Provide the (X, Y) coordinate of the cell's center where the given text is located.  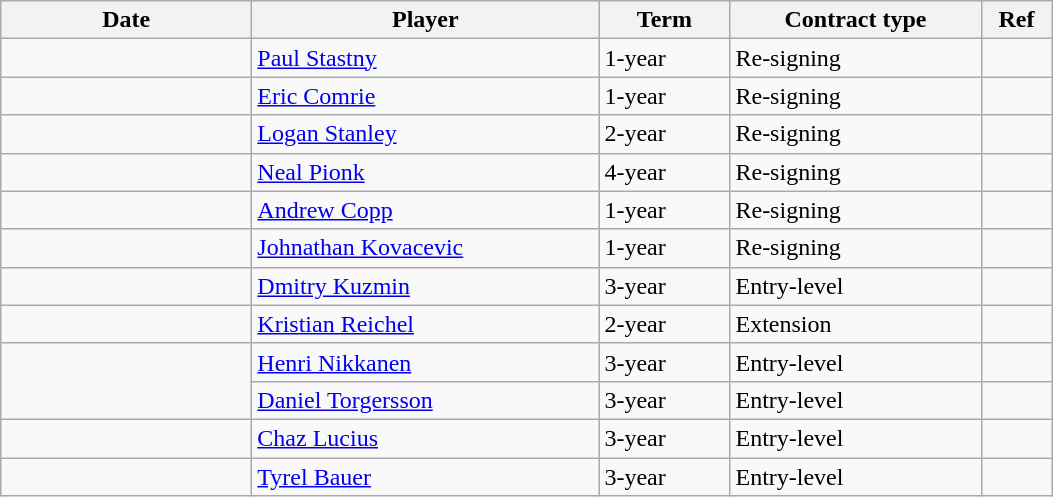
Contract type (856, 20)
Dmitry Kuzmin (426, 286)
Date (126, 20)
Player (426, 20)
Term (664, 20)
Ref (1016, 20)
Henri Nikkanen (426, 362)
Neal Pionk (426, 172)
Daniel Torgersson (426, 400)
Extension (856, 324)
Kristian Reichel (426, 324)
Tyrel Bauer (426, 477)
Johnathan Kovacevic (426, 248)
Chaz Lucius (426, 438)
4-year (664, 172)
Logan Stanley (426, 134)
Paul Stastny (426, 58)
Eric Comrie (426, 96)
Andrew Copp (426, 210)
